From the cell containing the given text, extract its center point as [x, y] coordinate. 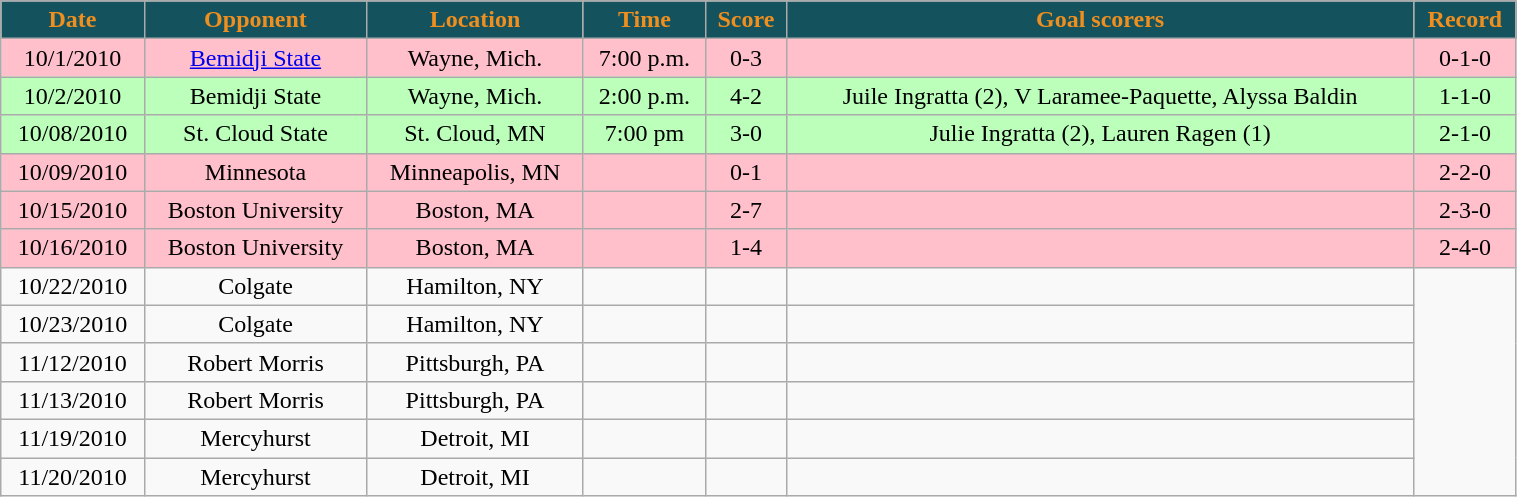
2:00 p.m. [644, 96]
4-2 [746, 96]
0-3 [746, 58]
2-1-0 [1465, 134]
10/23/2010 [73, 324]
11/13/2010 [73, 400]
St. Cloud State [255, 134]
0-1-0 [1465, 58]
2-3-0 [1465, 210]
11/20/2010 [73, 477]
2-2-0 [1465, 172]
10/08/2010 [73, 134]
2-4-0 [1465, 248]
Julie Ingratta (2), Lauren Ragen (1) [1100, 134]
10/16/2010 [73, 248]
10/09/2010 [73, 172]
Opponent [255, 20]
10/1/2010 [73, 58]
Minnesota [255, 172]
1-1-0 [1465, 96]
Score [746, 20]
Minneapolis, MN [476, 172]
10/2/2010 [73, 96]
10/15/2010 [73, 210]
11/12/2010 [73, 362]
1-4 [746, 248]
2-7 [746, 210]
3-0 [746, 134]
7:00 p.m. [644, 58]
10/22/2010 [73, 286]
11/19/2010 [73, 438]
St. Cloud, MN [476, 134]
Date [73, 20]
0-1 [746, 172]
7:00 pm [644, 134]
Record [1465, 20]
Location [476, 20]
Goal scorers [1100, 20]
Time [644, 20]
Juile Ingratta (2), V Laramee-Paquette, Alyssa Baldin [1100, 96]
